Output the [x, y] coordinate of the center of the cell containing the given text.  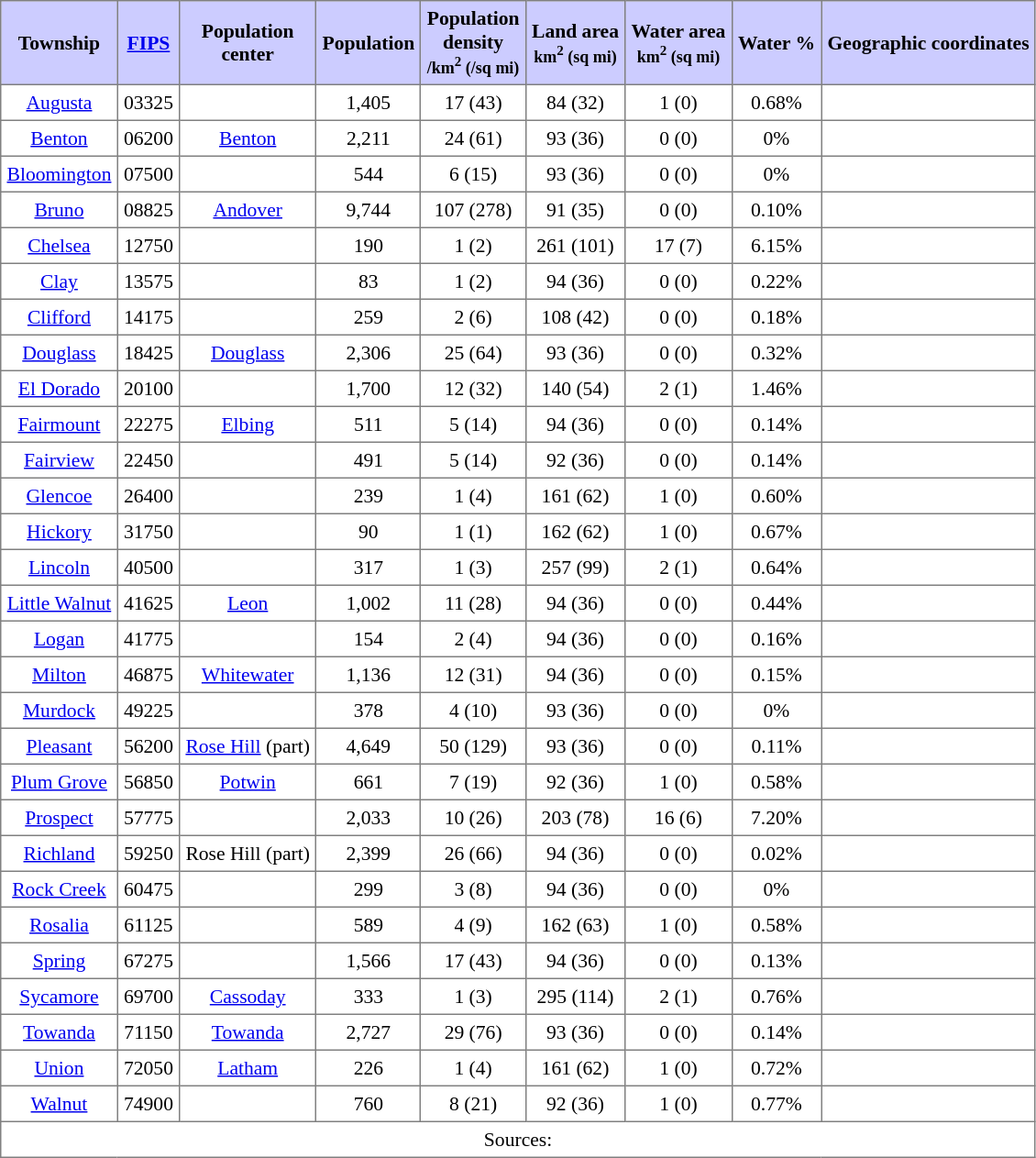
2 (4) [473, 638]
Little Walnut [59, 603]
6 (15) [473, 174]
661 [369, 781]
41775 [149, 638]
Augusta [59, 103]
Sycamore [59, 996]
295 (114) [575, 996]
Potwin [248, 781]
0.22% [777, 281]
FIPS [149, 43]
83 [369, 281]
760 [369, 1104]
74900 [149, 1104]
4 (9) [473, 924]
2,211 [369, 138]
Prospect [59, 818]
2,306 [369, 352]
12 (32) [473, 389]
239 [369, 495]
10 (26) [473, 818]
Rock Creek [59, 889]
06200 [149, 138]
0.68% [777, 103]
1,002 [369, 603]
544 [369, 174]
0.77% [777, 1104]
Milton [59, 675]
0.64% [777, 567]
0.18% [777, 317]
4 (10) [473, 710]
0.67% [777, 532]
Population [369, 43]
69700 [149, 996]
Sources: [519, 1139]
57775 [149, 818]
22275 [149, 424]
08825 [149, 209]
60475 [149, 889]
162 (62) [575, 532]
56850 [149, 781]
25 (64) [473, 352]
40500 [149, 567]
190 [369, 246]
Bloomington [59, 174]
Clay [59, 281]
0.60% [777, 495]
2,727 [369, 1032]
17 (7) [678, 246]
26 (66) [473, 853]
2,033 [369, 818]
Populationdensity/km2 (/sq mi) [473, 43]
1 (1) [473, 532]
Plum Grove [59, 781]
511 [369, 424]
491 [369, 460]
107 (278) [473, 209]
Geographic coordinates [929, 43]
20100 [149, 389]
1.46% [777, 389]
299 [369, 889]
El Dorado [59, 389]
03325 [149, 103]
2 (6) [473, 317]
0.13% [777, 961]
07500 [149, 174]
162 (63) [575, 924]
317 [369, 567]
Pleasant [59, 746]
Township [59, 43]
0.02% [777, 853]
Leon [248, 603]
Latham [248, 1067]
12750 [149, 246]
6.15% [777, 246]
226 [369, 1067]
50 (129) [473, 746]
18425 [149, 352]
261 (101) [575, 246]
Andover [248, 209]
1,566 [369, 961]
Lincoln [59, 567]
Union [59, 1067]
333 [369, 996]
46875 [149, 675]
0.10% [777, 209]
14175 [149, 317]
61125 [149, 924]
56200 [149, 746]
Rosalia [59, 924]
140 (54) [575, 389]
26400 [149, 495]
90 [369, 532]
24 (61) [473, 138]
67275 [149, 961]
4,649 [369, 746]
Logan [59, 638]
11 (28) [473, 603]
0.32% [777, 352]
29 (76) [473, 1032]
Bruno [59, 209]
Water % [777, 43]
8 (21) [473, 1104]
154 [369, 638]
259 [369, 317]
Murdock [59, 710]
0.72% [777, 1067]
Whitewater [248, 675]
Elbing [248, 424]
3 (8) [473, 889]
7.20% [777, 818]
1,136 [369, 675]
Water areakm2 (sq mi) [678, 43]
0.11% [777, 746]
0.16% [777, 638]
Chelsea [59, 246]
71150 [149, 1032]
203 (78) [575, 818]
1,405 [369, 103]
589 [369, 924]
Land areakm2 (sq mi) [575, 43]
49225 [149, 710]
378 [369, 710]
16 (6) [678, 818]
Spring [59, 961]
84 (32) [575, 103]
13575 [149, 281]
257 (99) [575, 567]
Populationcenter [248, 43]
12 (31) [473, 675]
0.44% [777, 603]
59250 [149, 853]
1,700 [369, 389]
Fairmount [59, 424]
91 (35) [575, 209]
Hickory [59, 532]
22450 [149, 460]
72050 [149, 1067]
Walnut [59, 1104]
2,399 [369, 853]
31750 [149, 532]
Cassoday [248, 996]
41625 [149, 603]
0.76% [777, 996]
7 (19) [473, 781]
108 (42) [575, 317]
Glencoe [59, 495]
9,744 [369, 209]
0.15% [777, 675]
Fairview [59, 460]
Clifford [59, 317]
Richland [59, 853]
